Search for the cell housing the specified text and yield its [X, Y] center coordinate. 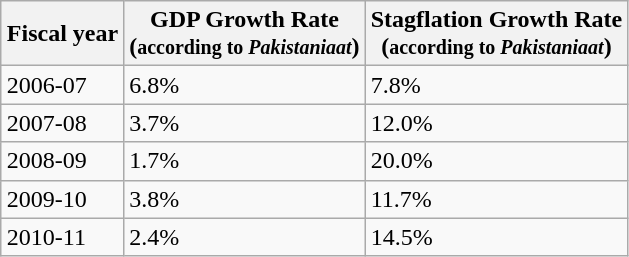
2006-07 [62, 85]
6.8% [244, 85]
2010-11 [62, 237]
7.8% [496, 85]
Fiscal year [62, 34]
2.4% [244, 237]
3.8% [244, 199]
12.0% [496, 123]
20.0% [496, 161]
14.5% [496, 237]
2007-08 [62, 123]
1.7% [244, 161]
11.7% [496, 199]
2009-10 [62, 199]
3.7% [244, 123]
Stagflation Growth Rate(according to Pakistaniaat) [496, 34]
GDP Growth Rate(according to Pakistaniaat) [244, 34]
2008-09 [62, 161]
